Provide the (X, Y) coordinate of the cell's center where the given text is located.  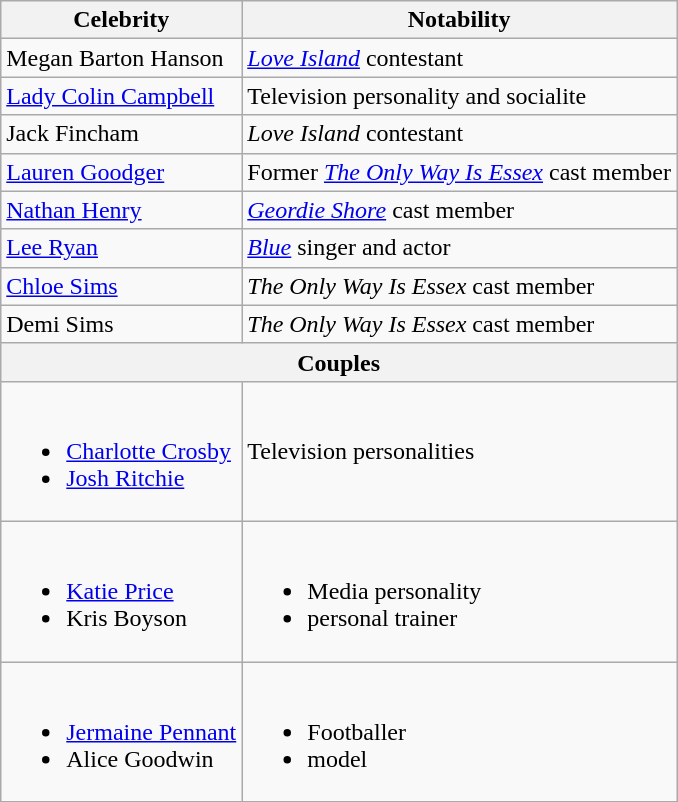
Charlotte CrosbyJosh Ritchie (122, 451)
Chloe Sims (122, 286)
Demi Sims (122, 324)
Notability (460, 20)
Former The Only Way Is Essex cast member (460, 172)
Blue singer and actor (460, 248)
Geordie Shore cast member (460, 210)
Television personality and socialite (460, 96)
Lauren Goodger (122, 172)
Katie PriceKris Boyson (122, 591)
Television personalities (460, 451)
Lady Colin Campbell (122, 96)
Nathan Henry (122, 210)
Jack Fincham (122, 134)
Jermaine PennantAlice Goodwin (122, 732)
Megan Barton Hanson (122, 58)
Couples (339, 362)
Footballermodel (460, 732)
Lee Ryan (122, 248)
Media personalitypersonal trainer (460, 591)
Celebrity (122, 20)
